Identify which cell holds the provided text, then report its (X, Y) central coordinate. 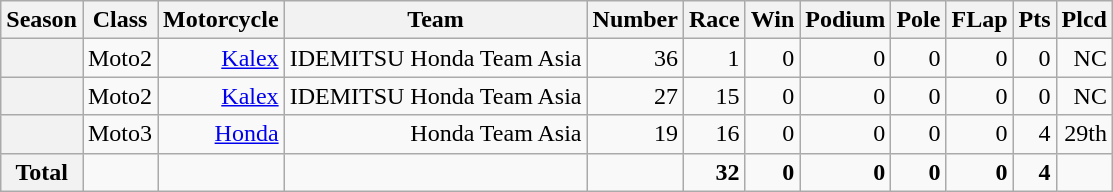
Motorcycle (222, 20)
Honda Team Asia (436, 134)
Pole (918, 20)
15 (714, 96)
19 (635, 134)
Honda (222, 134)
Class (120, 20)
Season (42, 20)
27 (635, 96)
Number (635, 20)
FLap (980, 20)
Total (42, 172)
Race (714, 20)
36 (635, 58)
Team (436, 20)
29th (1084, 134)
Pts (1034, 20)
1 (714, 58)
Podium (846, 20)
Win (772, 20)
Moto3 (120, 134)
16 (714, 134)
Plcd (1084, 20)
32 (714, 172)
